From the cell containing the given text, extract its center point as (X, Y) coordinate. 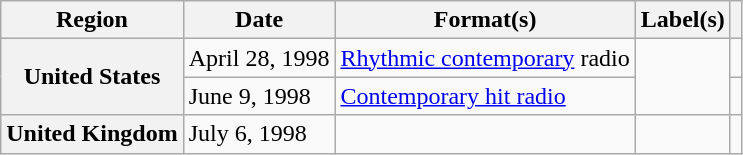
June 9, 1998 (259, 96)
Date (259, 20)
United States (92, 77)
United Kingdom (92, 134)
Contemporary hit radio (485, 96)
July 6, 1998 (259, 134)
April 28, 1998 (259, 58)
Region (92, 20)
Format(s) (485, 20)
Label(s) (682, 20)
Rhythmic contemporary radio (485, 58)
